Return (x, y) of the center of cell containing provided text 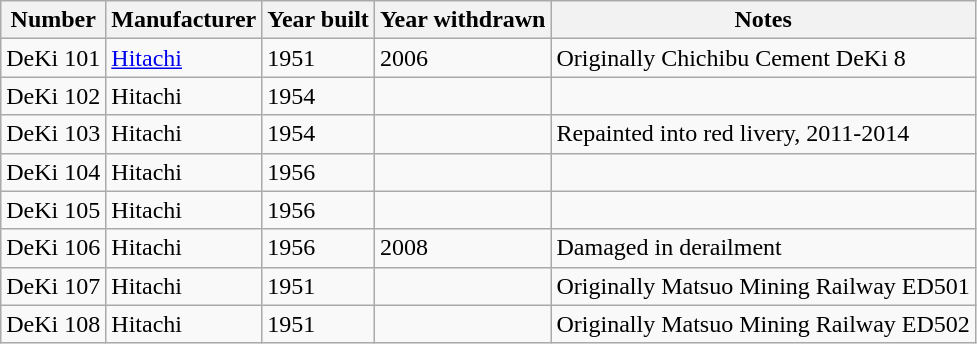
DeKi 103 (54, 134)
Originally Matsuo Mining Railway ED501 (763, 286)
Year withdrawn (462, 20)
2008 (462, 248)
DeKi 104 (54, 172)
Damaged in derailment (763, 248)
Number (54, 20)
DeKi 102 (54, 96)
Notes (763, 20)
DeKi 106 (54, 248)
2006 (462, 58)
DeKi 105 (54, 210)
Originally Chichibu Cement DeKi 8 (763, 58)
Year built (318, 20)
Originally Matsuo Mining Railway ED502 (763, 324)
DeKi 101 (54, 58)
DeKi 108 (54, 324)
Repainted into red livery, 2011-2014 (763, 134)
Manufacturer (184, 20)
DeKi 107 (54, 286)
